Pinpoint the cell where the given text exists, returning its (X, Y) midpoint coordinate. 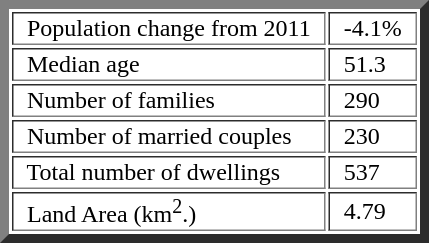
4.79 (373, 212)
-4.1% (373, 28)
Number of families (169, 100)
230 (373, 136)
Total number of dwellings (169, 172)
51.3 (373, 64)
Median age (169, 64)
537 (373, 172)
Population change from 2011 (169, 28)
290 (373, 100)
Number of married couples (169, 136)
Land Area (km2.) (169, 212)
